Detect which cell encompasses the target text, then output its [X, Y] center coordinate. 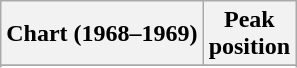
Peakposition [249, 34]
Chart (1968–1969) [102, 34]
